Identify which cell holds the provided text, then report its (x, y) central coordinate. 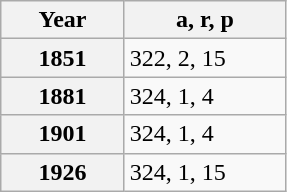
a, r, p (204, 20)
324, 1, 15 (204, 172)
1851 (63, 58)
1926 (63, 172)
322, 2, 15 (204, 58)
Year (63, 20)
1901 (63, 134)
1881 (63, 96)
